From the cell containing the given text, extract its center point as (X, Y) coordinate. 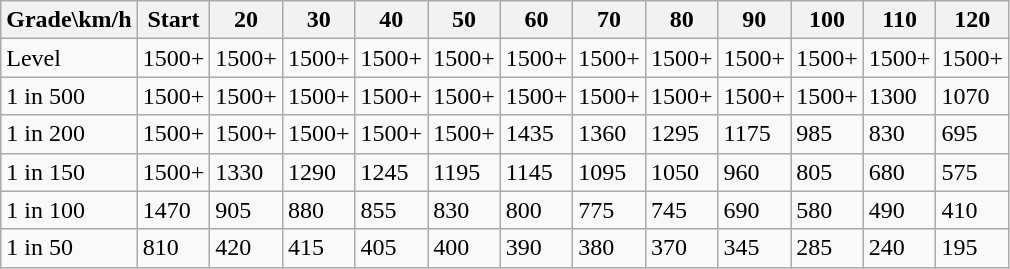
1300 (900, 96)
680 (900, 172)
1095 (610, 172)
960 (754, 172)
985 (828, 134)
1 in 100 (69, 210)
575 (972, 172)
50 (464, 20)
380 (610, 248)
1360 (610, 134)
1470 (174, 210)
1295 (682, 134)
60 (536, 20)
855 (392, 210)
1290 (318, 172)
120 (972, 20)
580 (828, 210)
1175 (754, 134)
880 (318, 210)
400 (464, 248)
1 in 50 (69, 248)
240 (900, 248)
370 (682, 248)
90 (754, 20)
70 (610, 20)
745 (682, 210)
1070 (972, 96)
905 (246, 210)
800 (536, 210)
285 (828, 248)
Grade\km/h (69, 20)
1245 (392, 172)
345 (754, 248)
405 (392, 248)
Level (69, 58)
40 (392, 20)
490 (900, 210)
1145 (536, 172)
390 (536, 248)
30 (318, 20)
1 in 500 (69, 96)
775 (610, 210)
1330 (246, 172)
1195 (464, 172)
110 (900, 20)
1 in 150 (69, 172)
1050 (682, 172)
410 (972, 210)
1435 (536, 134)
420 (246, 248)
80 (682, 20)
805 (828, 172)
690 (754, 210)
195 (972, 248)
415 (318, 248)
810 (174, 248)
100 (828, 20)
20 (246, 20)
695 (972, 134)
Start (174, 20)
1 in 200 (69, 134)
